Extract the [x, y] coordinate from the center of the cell holding the provided text.  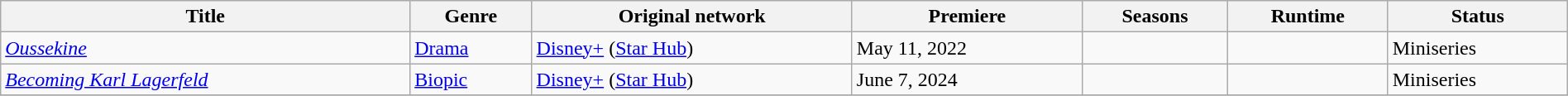
May 11, 2022 [967, 48]
Title [205, 17]
Becoming Karl Lagerfeld [205, 79]
Oussekine [205, 48]
Seasons [1155, 17]
Runtime [1307, 17]
Premiere [967, 17]
Drama [471, 48]
Biopic [471, 79]
Genre [471, 17]
June 7, 2024 [967, 79]
Original network [691, 17]
Status [1477, 17]
